Return the (x, y) coordinate for the center point of the cell that contains the specified text.  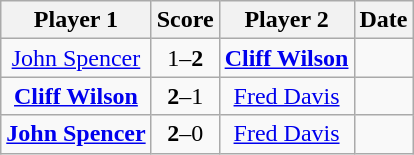
Score (185, 20)
1–2 (185, 58)
Player 2 (286, 20)
2–1 (185, 96)
Date (384, 20)
2–0 (185, 134)
Player 1 (76, 20)
